Extract the [X, Y] coordinate from the center of the cell holding the provided text.  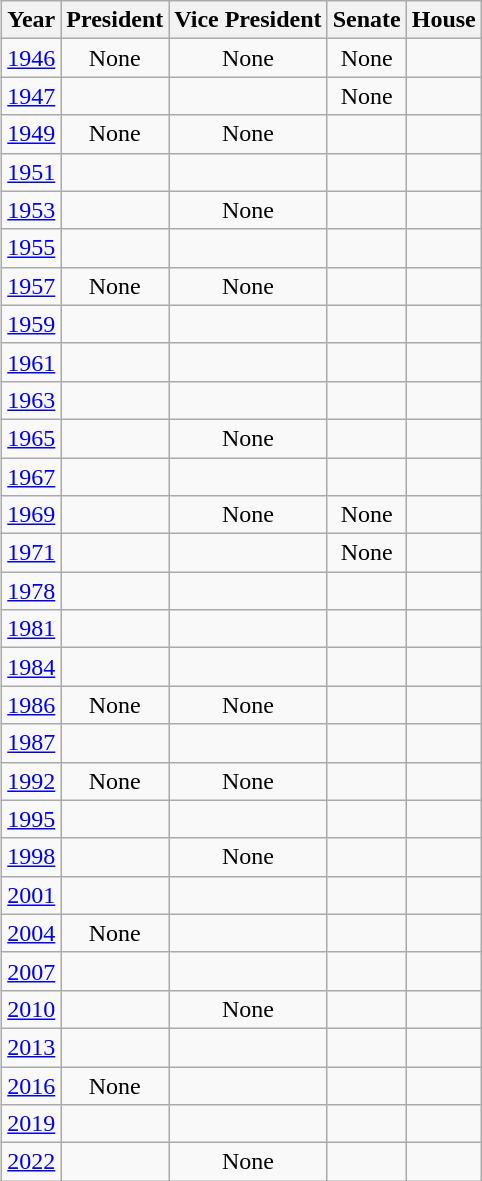
1967 [32, 477]
1978 [32, 591]
Vice President [248, 20]
1957 [32, 286]
2001 [32, 895]
1992 [32, 781]
1987 [32, 743]
2007 [32, 971]
1949 [32, 134]
1998 [32, 857]
House [444, 20]
1986 [32, 705]
1969 [32, 515]
Year [32, 20]
President [115, 20]
1963 [32, 400]
1947 [32, 96]
1951 [32, 172]
1965 [32, 438]
2010 [32, 1009]
1959 [32, 324]
1971 [32, 553]
1961 [32, 362]
1981 [32, 629]
Senate [366, 20]
1955 [32, 248]
1946 [32, 58]
2016 [32, 1085]
2022 [32, 1162]
2019 [32, 1124]
1995 [32, 819]
1984 [32, 667]
2013 [32, 1047]
1953 [32, 210]
2004 [32, 933]
